For the text-containing cell, return its midpoint in [X, Y] coordinate format. 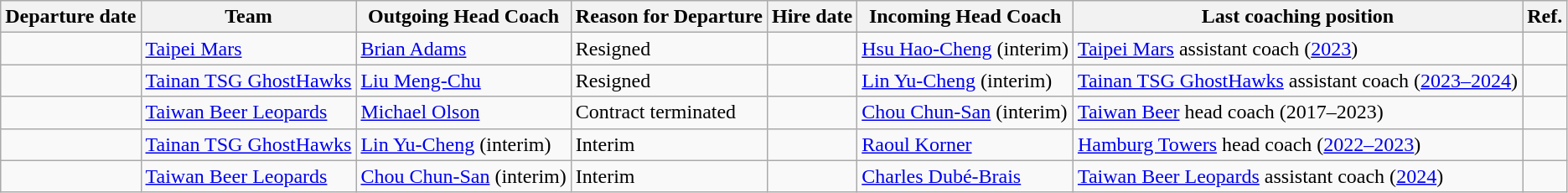
Brian Adams [463, 49]
Hire date [811, 17]
Reason for Departure [669, 17]
Contract terminated [669, 112]
Departure date [70, 17]
Hamburg Towers head coach (2022–2023) [1297, 144]
Raoul Korner [965, 144]
Taipei Mars assistant coach (2023) [1297, 49]
Taiwan Beer Leopards assistant coach (2024) [1297, 176]
Team [248, 17]
Outgoing Head Coach [463, 17]
Hsu Hao-Cheng (interim) [965, 49]
Ref. [1545, 17]
Incoming Head Coach [965, 17]
Taiwan Beer head coach (2017–2023) [1297, 112]
Liu Meng-Chu [463, 81]
Charles Dubé-Brais [965, 176]
Tainan TSG GhostHawks assistant coach (2023–2024) [1297, 81]
Taipei Mars [248, 49]
Michael Olson [463, 112]
Last coaching position [1297, 17]
